Return the [X, Y] coordinate for the center point of the cell that contains the specified text.  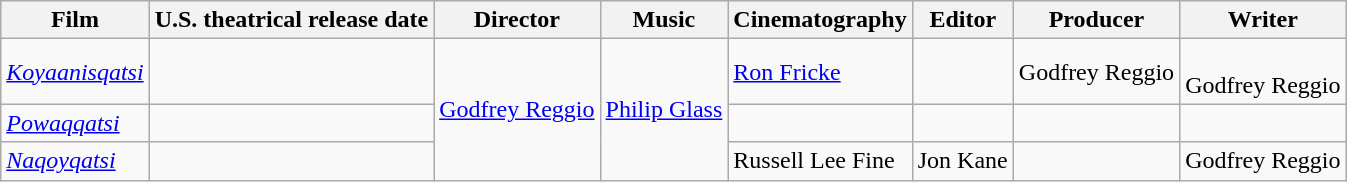
Director [517, 20]
Powaqqatsi [75, 123]
Music [664, 20]
Koyaanisqatsi [75, 72]
Editor [962, 20]
Jon Kane [962, 161]
Russell Lee Fine [820, 161]
Writer [1263, 20]
Ron Fricke [820, 72]
U.S. theatrical release date [292, 20]
Cinematography [820, 20]
Producer [1096, 20]
Film [75, 20]
Naqoyqatsi [75, 161]
Philip Glass [664, 110]
